Determine the [X, Y] coordinate at the center of the cell enclosing the given text.  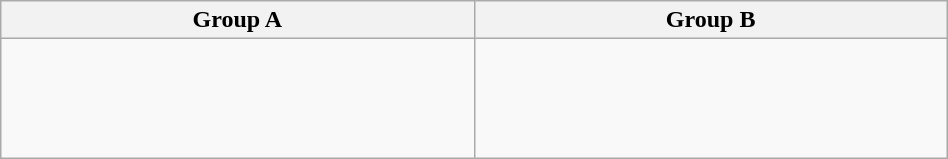
Group A [238, 20]
Group B [710, 20]
